Output the (x, y) coordinate of the center of the cell containing the given text.  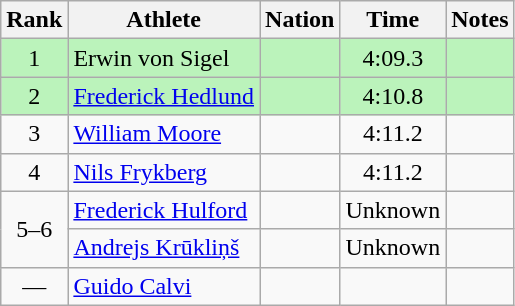
4 (34, 172)
Frederick Hedlund (164, 96)
Rank (34, 20)
Nation (300, 20)
4:09.3 (393, 58)
3 (34, 134)
5–6 (34, 229)
1 (34, 58)
— (34, 286)
Frederick Hulford (164, 210)
Time (393, 20)
William Moore (164, 134)
Notes (480, 20)
Athlete (164, 20)
4:10.8 (393, 96)
2 (34, 96)
Nils Frykberg (164, 172)
Erwin von Sigel (164, 58)
Guido Calvi (164, 286)
Andrejs Krūkliņš (164, 248)
